Return (X, Y) of the center of cell containing provided text 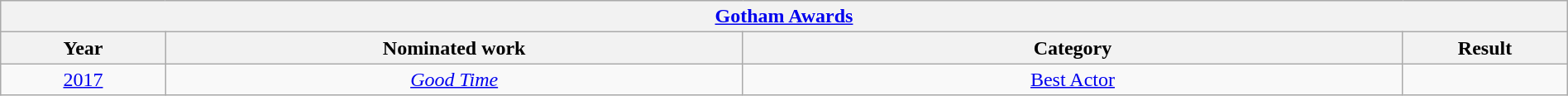
Category (1073, 48)
Year (83, 48)
Nominated work (454, 48)
Gotham Awards (784, 17)
2017 (83, 79)
Good Time (454, 79)
Best Actor (1073, 79)
Result (1485, 48)
